Output the (x, y) coordinate of the center of the cell containing the given text.  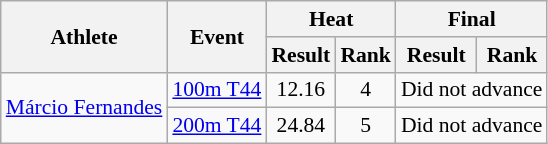
5 (366, 126)
Final (472, 19)
Márcio Fernandes (84, 108)
Heat (330, 19)
200m T44 (216, 126)
12.16 (300, 90)
4 (366, 90)
Athlete (84, 36)
100m T44 (216, 90)
24.84 (300, 126)
Event (216, 36)
